Pinpoint the cell where the given text exists, returning its [x, y] midpoint coordinate. 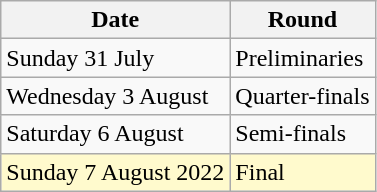
Quarter-finals [302, 96]
Preliminaries [302, 58]
Sunday 31 July [116, 58]
Semi-finals [302, 134]
Saturday 6 August [116, 134]
Date [116, 20]
Round [302, 20]
Wednesday 3 August [116, 96]
Sunday 7 August 2022 [116, 172]
Final [302, 172]
